Locate the cell with the specified text and output its [x, y] center coordinate. 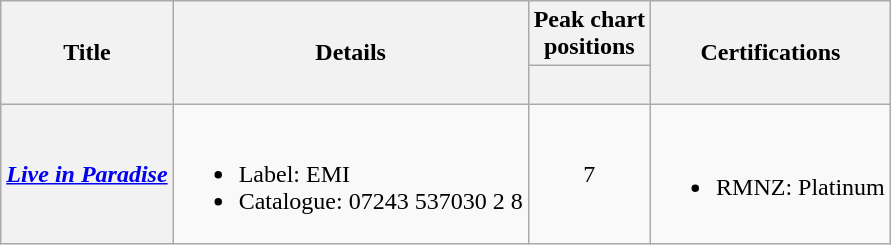
Live in Paradise [87, 174]
Details [350, 52]
Certifications [771, 52]
7 [589, 174]
RMNZ: Platinum [771, 174]
Label: EMICatalogue: 07243 537030 2 8 [350, 174]
Peak chartpositions [589, 34]
Title [87, 52]
